Find where the given text appears and provide that cell's center as (x, y) coordinate. 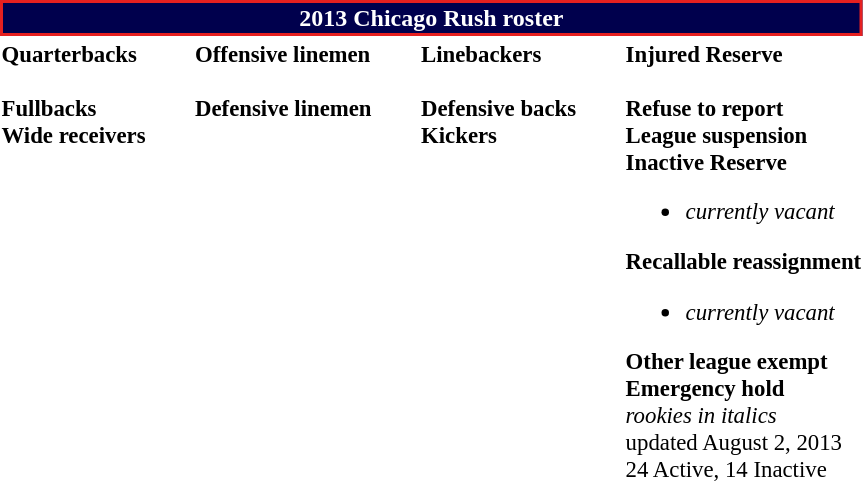
2013 Chicago Rush roster (432, 18)
